Provide the (X, Y) coordinate of the cell's center where the given text is located.  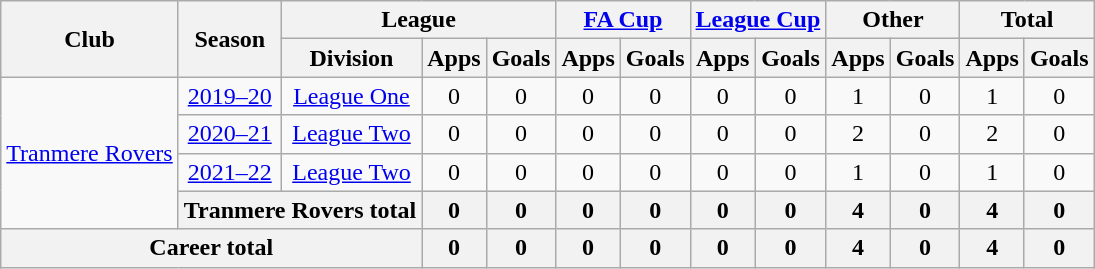
League Cup (758, 20)
FA Cup (623, 20)
Club (90, 39)
Other (893, 20)
League (418, 20)
Tranmere Rovers (90, 153)
2019–20 (230, 96)
Total (1027, 20)
Season (230, 39)
2020–21 (230, 134)
Division (351, 58)
League One (351, 96)
Career total (212, 248)
2021–22 (230, 172)
Tranmere Rovers total (300, 210)
